Return the [X, Y] coordinate for the center point of the cell that contains the specified text.  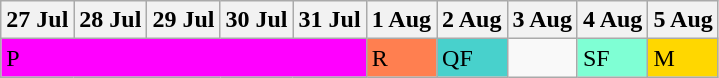
30 Jul [256, 20]
SF [612, 58]
2 Aug [472, 20]
QF [472, 58]
3 Aug [542, 20]
31 Jul [330, 20]
29 Jul [184, 20]
27 Jul [38, 20]
28 Jul [110, 20]
4 Aug [612, 20]
R [401, 58]
5 Aug [683, 20]
P [184, 58]
M [683, 58]
1 Aug [401, 20]
